Capture the cell that displays the provided text and extract its [X, Y] central coordinate. 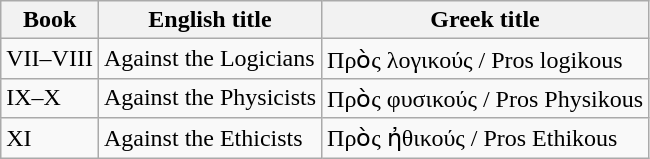
XI [50, 138]
VII–VIII [50, 59]
Πρὸς λογικούς / Pros logikous [486, 59]
Against the Ethicists [210, 138]
Book [50, 20]
IX–X [50, 98]
Πρὸς φυσικούς / Pros Physikous [486, 98]
Πρὸς ἠθικούς / Pros Ethikous [486, 138]
Against the Physicists [210, 98]
Against the Logicians [210, 59]
Greek title [486, 20]
English title [210, 20]
